Capture the cell that displays the provided text and extract its (x, y) central coordinate. 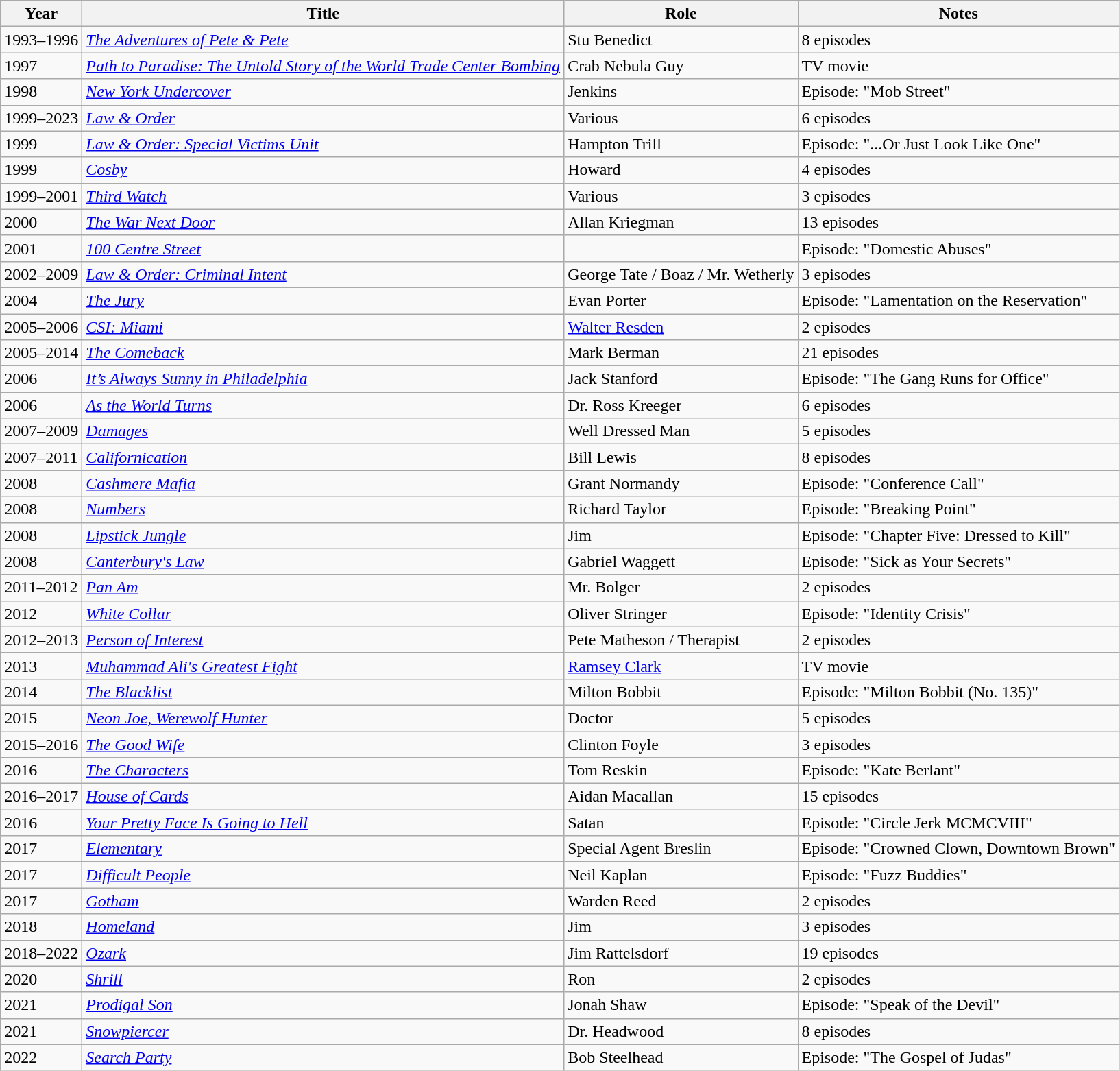
Elementary (324, 849)
Gabriel Waggett (681, 562)
2007–2011 (41, 457)
Richard Taylor (681, 509)
2005–2006 (41, 327)
Snowpiercer (324, 1031)
Episode: "Identity Crisis" (958, 614)
Bob Steelhead (681, 1057)
Californication (324, 457)
The Characters (324, 771)
Hampton Trill (681, 144)
Title (324, 14)
Episode: "Fuzz Buddies" (958, 875)
It’s Always Sunny in Philadelphia (324, 379)
The Good Wife (324, 744)
Episode: "Conference Call" (958, 483)
Ron (681, 979)
2000 (41, 222)
2014 (41, 692)
Notes (958, 14)
Prodigal Son (324, 1005)
2020 (41, 979)
Episode: "Speak of the Devil" (958, 1005)
Special Agent Breslin (681, 849)
Episode: "Lamentation on the Reservation" (958, 300)
21 episodes (958, 353)
Aidan Macallan (681, 797)
2012 (41, 614)
2013 (41, 666)
House of Cards (324, 797)
Oliver Stringer (681, 614)
Damages (324, 431)
2022 (41, 1057)
The Jury (324, 300)
Satan (681, 823)
15 episodes (958, 797)
Shrill (324, 979)
Your Pretty Face Is Going to Hell (324, 823)
Bill Lewis (681, 457)
Stu Benedict (681, 40)
Walter Resden (681, 327)
Episode: "...Or Just Look Like One" (958, 144)
Mr. Bolger (681, 588)
Homeland (324, 927)
Law & Order (324, 118)
2001 (41, 248)
Law & Order: Special Victims Unit (324, 144)
Well Dressed Man (681, 431)
Doctor (681, 718)
Evan Porter (681, 300)
13 episodes (958, 222)
2011–2012 (41, 588)
Grant Normandy (681, 483)
Episode: "Milton Bobbit (No. 135)" (958, 692)
2012–2013 (41, 640)
Path to Paradise: The Untold Story of the World Trade Center Bombing (324, 66)
1999–2023 (41, 118)
Person of Interest (324, 640)
The Adventures of Pete & Pete (324, 40)
Law & Order: Criminal Intent (324, 274)
Episode: "Domestic Abuses" (958, 248)
Numbers (324, 509)
Cashmere Mafia (324, 483)
Search Party (324, 1057)
Episode: "Circle Jerk MCMCVIII" (958, 823)
2015–2016 (41, 744)
1998 (41, 92)
Lipstick Jungle (324, 535)
Episode: "Chapter Five: Dressed to Kill" (958, 535)
Dr. Ross Kreeger (681, 405)
Cosby (324, 170)
Role (681, 14)
Neil Kaplan (681, 875)
2002–2009 (41, 274)
1999–2001 (41, 196)
Difficult People (324, 875)
Clinton Foyle (681, 744)
2004 (41, 300)
White Collar (324, 614)
2018 (41, 927)
Warden Reed (681, 901)
Milton Bobbit (681, 692)
Jack Stanford (681, 379)
Muhammad Ali's Greatest Fight (324, 666)
2015 (41, 718)
Episode: "Sick as Your Secrets" (958, 562)
2007–2009 (41, 431)
The Blacklist (324, 692)
Ozark (324, 953)
Canterbury's Law (324, 562)
19 episodes (958, 953)
Episode: "Kate Berlant" (958, 771)
Gotham (324, 901)
CSI: Miami (324, 327)
Episode: "Mob Street" (958, 92)
Allan Kriegman (681, 222)
Mark Berman (681, 353)
Dr. Headwood (681, 1031)
As the World Turns (324, 405)
The Comeback (324, 353)
4 episodes (958, 170)
Third Watch (324, 196)
Episode: "The Gang Runs for Office" (958, 379)
Jenkins (681, 92)
2018–2022 (41, 953)
100 Centre Street (324, 248)
The War Next Door (324, 222)
New York Undercover (324, 92)
George Tate / Boaz / Mr. Wetherly (681, 274)
Episode: "The Gospel of Judas" (958, 1057)
Ramsey Clark (681, 666)
Crab Nebula Guy (681, 66)
Episode: "Crowned Clown, Downtown Brown" (958, 849)
Jim Rattelsdorf (681, 953)
Neon Joe, Werewolf Hunter (324, 718)
2005–2014 (41, 353)
Jonah Shaw (681, 1005)
Year (41, 14)
2016–2017 (41, 797)
Tom Reskin (681, 771)
Howard (681, 170)
Pete Matheson / Therapist (681, 640)
1993–1996 (41, 40)
Episode: "Breaking Point" (958, 509)
1997 (41, 66)
Pan Am (324, 588)
